Locate the cell with the specified text and output its (X, Y) center coordinate. 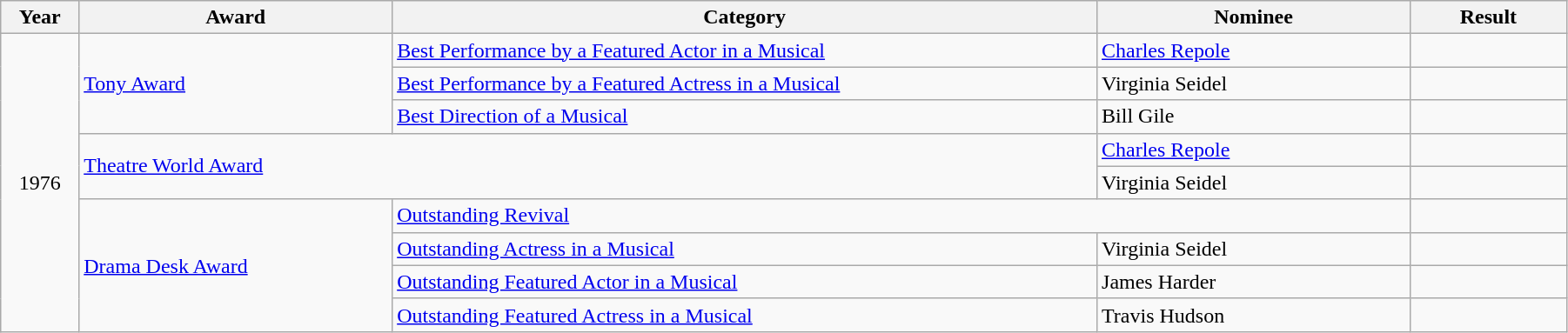
Outstanding Featured Actor in a Musical (745, 282)
Award (236, 17)
Drama Desk Award (236, 265)
Outstanding Actress in a Musical (745, 249)
Best Performance by a Featured Actress in a Musical (745, 83)
Category (745, 17)
Outstanding Revival (901, 216)
Outstanding Featured Actress in a Musical (745, 315)
Best Direction of a Musical (745, 117)
Travis Hudson (1254, 315)
Best Performance by a Featured Actor in a Musical (745, 50)
Tony Award (236, 83)
James Harder (1254, 282)
1976 (40, 183)
Theatre World Award (588, 166)
Result (1488, 17)
Bill Gile (1254, 117)
Year (40, 17)
Nominee (1254, 17)
